Locate the cell with the specified text and output its [X, Y] center coordinate. 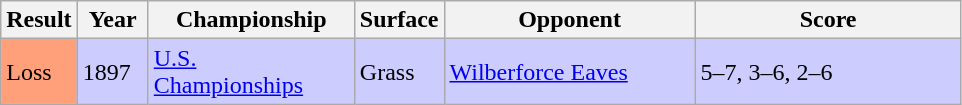
U.S. Championships [251, 72]
Surface [399, 20]
Score [828, 20]
Championship [251, 20]
1897 [112, 72]
Opponent [570, 20]
Grass [399, 72]
Wilberforce Eaves [570, 72]
Year [112, 20]
Loss [39, 72]
Result [39, 20]
5–7, 3–6, 2–6 [828, 72]
